Capture the cell that displays the provided text and extract its (x, y) central coordinate. 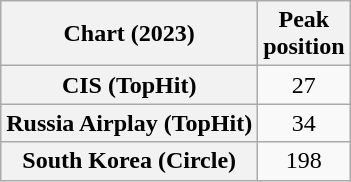
CIS (TopHit) (130, 85)
South Korea (Circle) (130, 161)
Chart (2023) (130, 34)
27 (304, 85)
Russia Airplay (TopHit) (130, 123)
34 (304, 123)
198 (304, 161)
Peakposition (304, 34)
